Locate the cell with the specified text and output its [x, y] center coordinate. 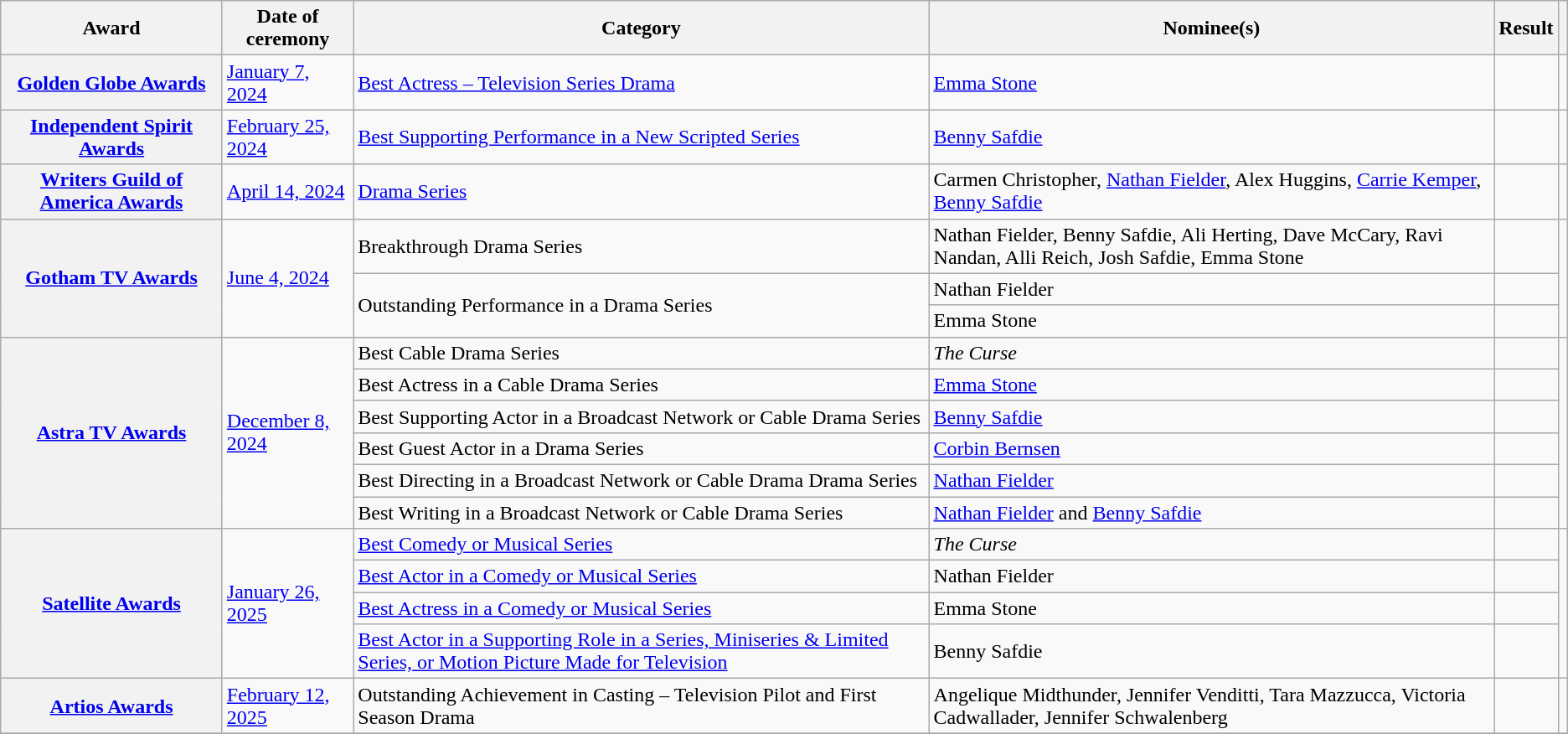
Best Cable Drama Series [642, 353]
Artios Awards [112, 706]
June 4, 2024 [287, 278]
Nominee(s) [1211, 28]
Independent Spirit Awards [112, 137]
January 26, 2025 [287, 603]
Carmen Christopher, Nathan Fielder, Alex Huggins, Carrie Kemper, Benny Safdie [1211, 191]
Astra TV Awards [112, 432]
Writers Guild of America Awards [112, 191]
Best Actress in a Comedy or Musical Series [642, 608]
Drama Series [642, 191]
Best Comedy or Musical Series [642, 545]
Award [112, 28]
February 25, 2024 [287, 137]
Golden Globe Awards [112, 82]
Corbin Bernsen [1211, 448]
Outstanding Achievement in Casting – Television Pilot and First Season Drama [642, 706]
Best Supporting Performance in a New Scripted Series [642, 137]
February 12, 2025 [287, 706]
Result [1526, 28]
Gotham TV Awards [112, 278]
Best Actor in a Supporting Role in a Series, Miniseries & Limited Series, or Motion Picture Made for Television [642, 652]
Best Guest Actor in a Drama Series [642, 448]
Best Supporting Actor in a Broadcast Network or Cable Drama Series [642, 416]
Date of ceremony [287, 28]
January 7, 2024 [287, 82]
Category [642, 28]
April 14, 2024 [287, 191]
Nathan Fielder and Benny Safdie [1211, 512]
Nathan Fielder, Benny Safdie, Ali Herting, Dave McCary, Ravi Nandan, Alli Reich, Josh Safdie, Emma Stone [1211, 246]
Best Actress in a Cable Drama Series [642, 385]
Satellite Awards [112, 603]
Breakthrough Drama Series [642, 246]
Outstanding Performance in a Drama Series [642, 305]
Best Directing in a Broadcast Network or Cable Drama Drama Series [642, 480]
Best Actor in a Comedy or Musical Series [642, 576]
December 8, 2024 [287, 432]
Angelique Midthunder, Jennifer Venditti, Tara Mazzucca, Victoria Cadwallader, Jennifer Schwalenberg [1211, 706]
Best Writing in a Broadcast Network or Cable Drama Series [642, 512]
Best Actress – Television Series Drama [642, 82]
